Identify which cell holds the provided text, then report its [x, y] central coordinate. 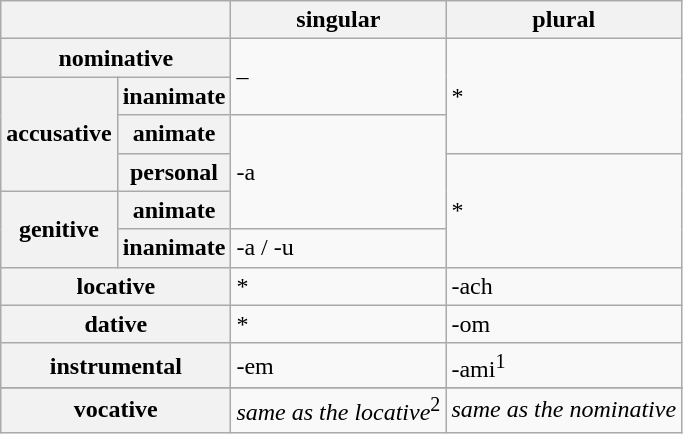
plural [564, 20]
-om [564, 324]
-ami1 [564, 366]
-a / -u [338, 248]
-em [338, 366]
same as the nominative [564, 410]
-ach [564, 286]
same as the locative2 [338, 410]
instrumental [116, 366]
genitive [59, 229]
singular [338, 20]
-a [338, 172]
– [338, 77]
dative [116, 324]
accusative [59, 134]
locative [116, 286]
personal [174, 172]
nominative [116, 58]
vocative [116, 410]
